Find where the given text appears and provide that cell's center as (x, y) coordinate. 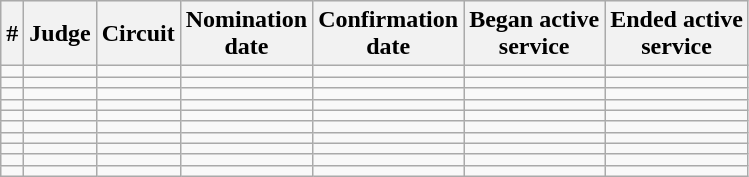
Began activeservice (534, 34)
Ended activeservice (677, 34)
# (12, 34)
Circuit (138, 34)
Judge (60, 34)
Confirmationdate (388, 34)
Nominationdate (246, 34)
